Scan for the cell matching the given text and deliver its (x, y) coordinate at center. 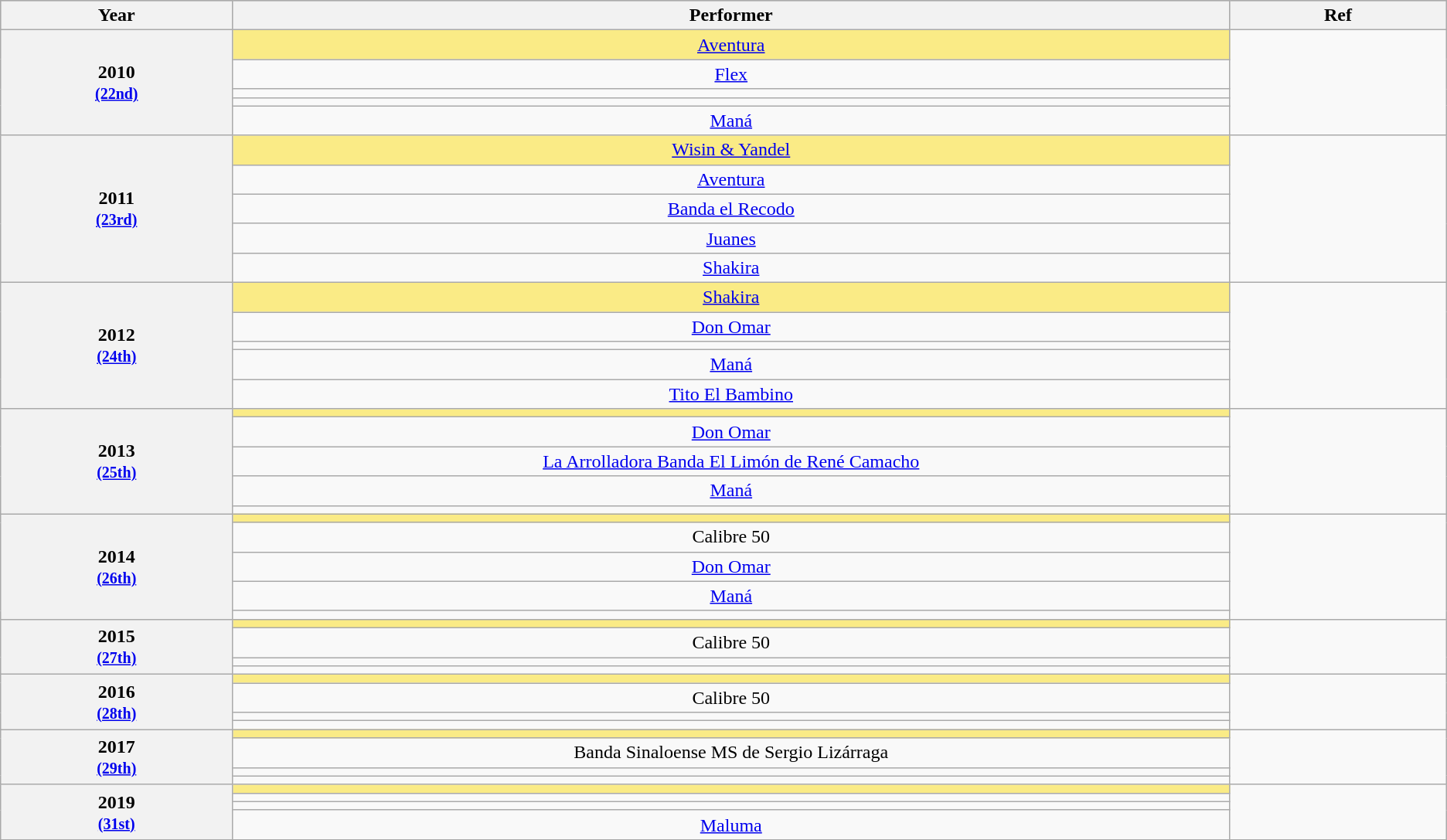
Banda el Recodo (731, 209)
2012 (24th) (117, 345)
Ref (1338, 15)
Banda Sinaloense MS de Sergio Lizárraga (731, 753)
2013 (25th) (117, 461)
2015 (27th) (117, 646)
2016 (28th) (117, 702)
2010 (22nd) (117, 83)
2017 (29th) (117, 757)
La Arrolladora Banda El Limón de René Camacho (731, 461)
Juanes (731, 238)
2011 (23rd) (117, 209)
Wisin & Yandel (731, 150)
Flex (731, 74)
Year (117, 15)
2019 (31st) (117, 811)
Maluma (731, 825)
Performer (731, 15)
Tito El Bambino (731, 394)
2014 (26th) (117, 566)
